For the text-containing cell, return its midpoint in [x, y] coordinate format. 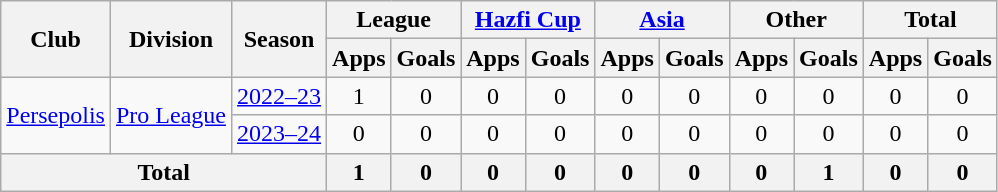
2022–23 [280, 96]
Other [796, 20]
2023–24 [280, 134]
League [394, 20]
Pro League [170, 115]
Division [170, 39]
Hazfi Cup [528, 20]
Season [280, 39]
Persepolis [56, 115]
Asia [662, 20]
Club [56, 39]
